Capture the cell that displays the provided text and extract its [X, Y] central coordinate. 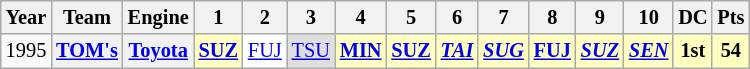
10 [648, 17]
MIN [361, 51]
9 [600, 17]
Year [26, 17]
5 [410, 17]
SEN [648, 51]
54 [730, 51]
1 [218, 17]
7 [503, 17]
TSU [311, 51]
8 [552, 17]
Team [87, 17]
6 [458, 17]
TOM's [87, 51]
4 [361, 17]
1995 [26, 51]
3 [311, 17]
Engine [158, 17]
SUG [503, 51]
1st [692, 51]
TAI [458, 51]
Pts [730, 17]
2 [265, 17]
Toyota [158, 51]
DC [692, 17]
